For the text-containing cell, return its midpoint in (X, Y) coordinate format. 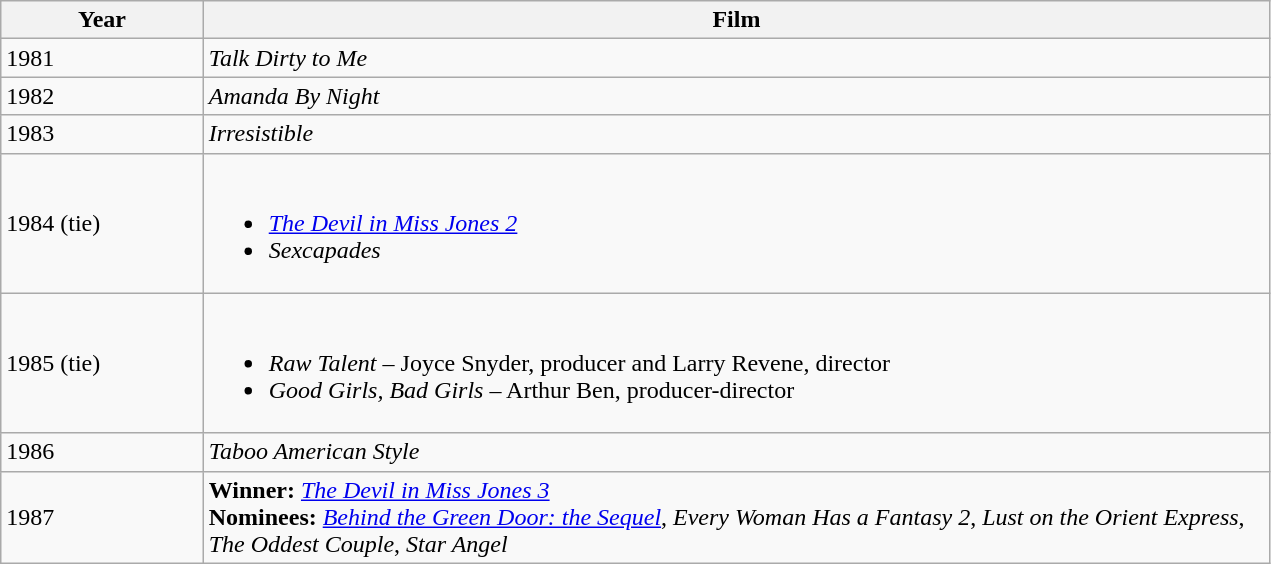
1981 (102, 58)
1983 (102, 134)
The Devil in Miss Jones 2Sexcapades (736, 223)
1985 (tie) (102, 363)
1987 (102, 517)
Taboo American Style (736, 452)
Film (736, 20)
Amanda By Night (736, 96)
1986 (102, 452)
Raw Talent – Joyce Snyder, producer and Larry Revene, directorGood Girls, Bad Girls – Arthur Ben, producer-director (736, 363)
1984 (tie) (102, 223)
Talk Dirty to Me (736, 58)
Year (102, 20)
Irresistible (736, 134)
1982 (102, 96)
